Scan for the cell matching the given text and deliver its [X, Y] coordinate at center. 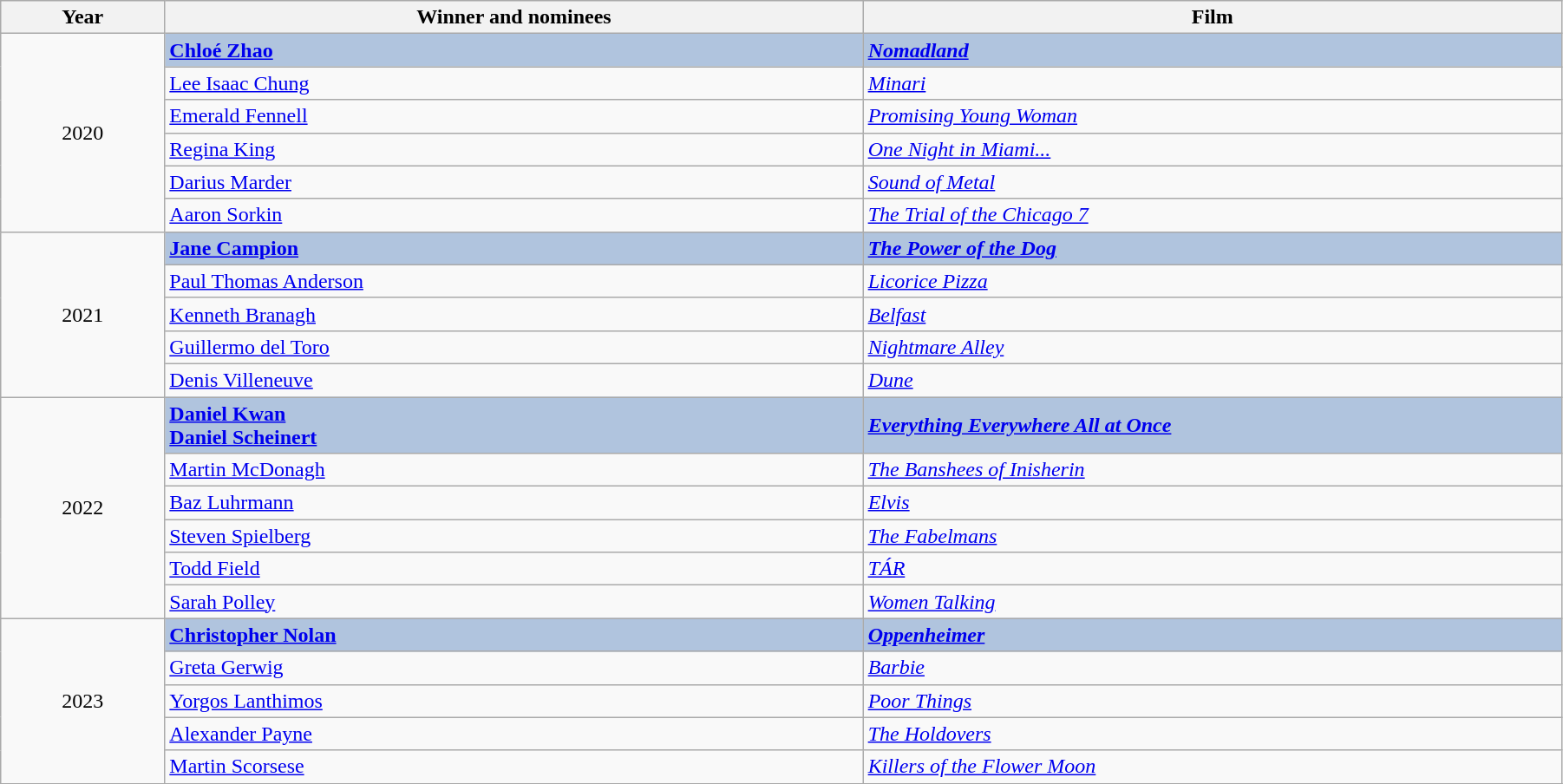
The Fabelmans [1213, 536]
Denis Villeneuve [513, 380]
Nightmare Alley [1213, 347]
Minari [1213, 83]
Martin Scorsese [513, 767]
Licorice Pizza [1213, 281]
The Power of the Dog [1213, 248]
Alexander Payne [513, 734]
Killers of the Flower Moon [1213, 767]
Todd Field [513, 569]
Martin McDonagh [513, 470]
One Night in Miami... [1213, 149]
The Trial of the Chicago 7 [1213, 215]
Promising Young Woman [1213, 116]
Oppenheimer [1213, 635]
Chloé Zhao [513, 50]
Belfast [1213, 314]
Film [1213, 17]
Barbie [1213, 668]
Baz Luhrmann [513, 503]
Regina King [513, 149]
TÁR [1213, 569]
Darius Marder [513, 182]
Elvis [1213, 503]
Guillermo del Toro [513, 347]
Jane Campion [513, 248]
Christopher Nolan [513, 635]
Sound of Metal [1213, 182]
Lee Isaac Chung [513, 83]
Everything Everywhere All at Once [1213, 425]
Aaron Sorkin [513, 215]
The Banshees of Inisherin [1213, 470]
Dune [1213, 380]
Poor Things [1213, 701]
Paul Thomas Anderson [513, 281]
2023 [83, 701]
Year [83, 17]
Kenneth Branagh [513, 314]
Emerald Fennell [513, 116]
Yorgos Lanthimos [513, 701]
Steven Spielberg [513, 536]
2020 [83, 133]
Women Talking [1213, 602]
2022 [83, 508]
Winner and nominees [513, 17]
The Holdovers [1213, 734]
Daniel KwanDaniel Scheinert [513, 425]
Nomadland [1213, 50]
Sarah Polley [513, 602]
Greta Gerwig [513, 668]
2021 [83, 314]
